Extract the [X, Y] coordinate from the center of the cell holding the provided text.  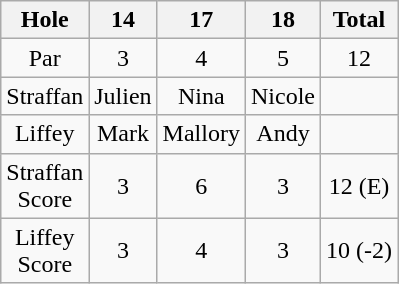
5 [282, 58]
14 [123, 20]
Hole [45, 20]
Andy [282, 134]
LiffeyScore [45, 250]
Nicole [282, 96]
Total [360, 20]
Par [45, 58]
Nina [201, 96]
17 [201, 20]
Julien [123, 96]
12 [360, 58]
Straffan [45, 96]
Mark [123, 134]
10 (-2) [360, 250]
12 (E) [360, 186]
6 [201, 186]
18 [282, 20]
Mallory [201, 134]
StraffanScore [45, 186]
Liffey [45, 134]
